Scan for the cell matching the given text and deliver its (x, y) coordinate at center. 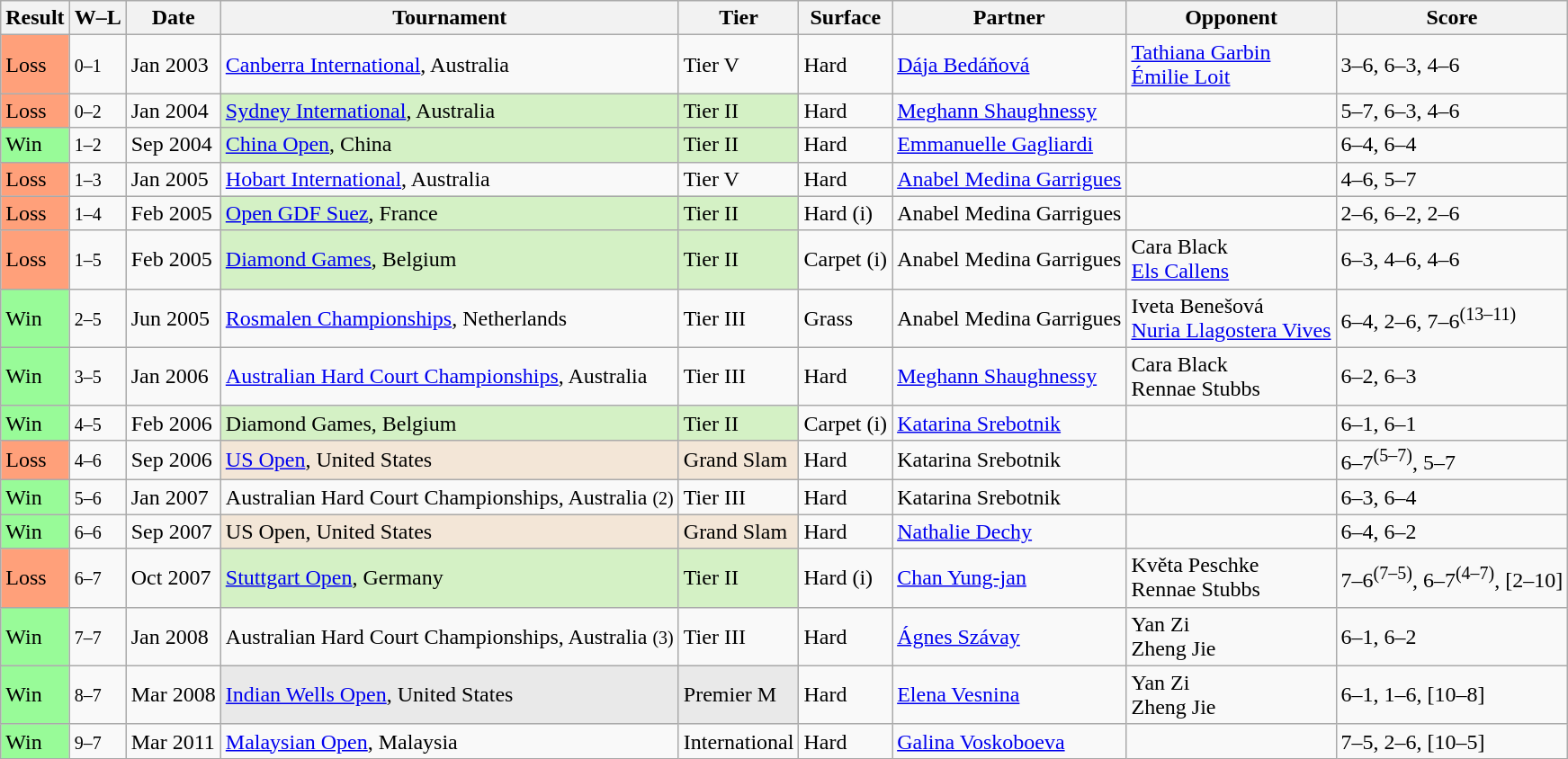
Sep 2007 (173, 531)
9–7 (97, 741)
International (739, 741)
Jan 2006 (173, 376)
Partner (1009, 18)
3–5 (97, 376)
0–1 (97, 65)
0–2 (97, 111)
Hobart International, Australia (450, 179)
Sep 2004 (173, 145)
Score (1452, 18)
6–4, 6–2 (1452, 531)
Galina Voskoboeva (1009, 741)
Ágnes Szávay (1009, 637)
Nathalie Dechy (1009, 531)
Chan Yung-jan (1009, 577)
Jan 2003 (173, 65)
Iveta Benešová Nuria Llagostera Vives (1231, 318)
Stuttgart Open, Germany (450, 577)
W–L (97, 18)
6–4, 6–4 (1452, 145)
Premier M (739, 694)
Indian Wells Open, United States (450, 694)
1–2 (97, 145)
Australian Hard Court Championships, Australia (3) (450, 637)
8–7 (97, 694)
1–4 (97, 213)
Jan 2008 (173, 637)
Elena Vesnina (1009, 694)
7–7 (97, 637)
4–5 (97, 423)
6–1, 1–6, [10–8] (1452, 694)
Date (173, 18)
7–6(7–5), 6–7(4–7), [2–10] (1452, 577)
Oct 2007 (173, 577)
3–6, 6–3, 4–6 (1452, 65)
Jan 2007 (173, 497)
Result (35, 18)
Dája Bedáňová (1009, 65)
Mar 2011 (173, 741)
Sep 2006 (173, 460)
6–4, 2–6, 7–6(13–11) (1452, 318)
Jun 2005 (173, 318)
1–3 (97, 179)
6–7(5–7), 5–7 (1452, 460)
6–6 (97, 531)
Sydney International, Australia (450, 111)
Cara Black Els Callens (1231, 259)
Australian Hard Court Championships, Australia (2) (450, 497)
6–1, 6–2 (1452, 637)
5–6 (97, 497)
Mar 2008 (173, 694)
6–7 (97, 577)
2–5 (97, 318)
Jan 2004 (173, 111)
4–6 (97, 460)
Cara Black Rennae Stubbs (1231, 376)
Malaysian Open, Malaysia (450, 741)
7–5, 2–6, [10–5] (1452, 741)
Feb 2006 (173, 423)
6–3, 6–4 (1452, 497)
Australian Hard Court Championships, Australia (450, 376)
1–5 (97, 259)
6–2, 6–3 (1452, 376)
6–3, 4–6, 4–6 (1452, 259)
2–6, 6–2, 2–6 (1452, 213)
Rosmalen Championships, Netherlands (450, 318)
China Open, China (450, 145)
Grass (846, 318)
Surface (846, 18)
Květa Peschke Rennae Stubbs (1231, 577)
Emmanuelle Gagliardi (1009, 145)
Tathiana Garbin Émilie Loit (1231, 65)
5–7, 6–3, 4–6 (1452, 111)
4–6, 5–7 (1452, 179)
Jan 2005 (173, 179)
Tournament (450, 18)
Tier (739, 18)
6–1, 6–1 (1452, 423)
Canberra International, Australia (450, 65)
Open GDF Suez, France (450, 213)
Opponent (1231, 18)
